Extract the [X, Y] coordinate from the center of the cell holding the provided text.  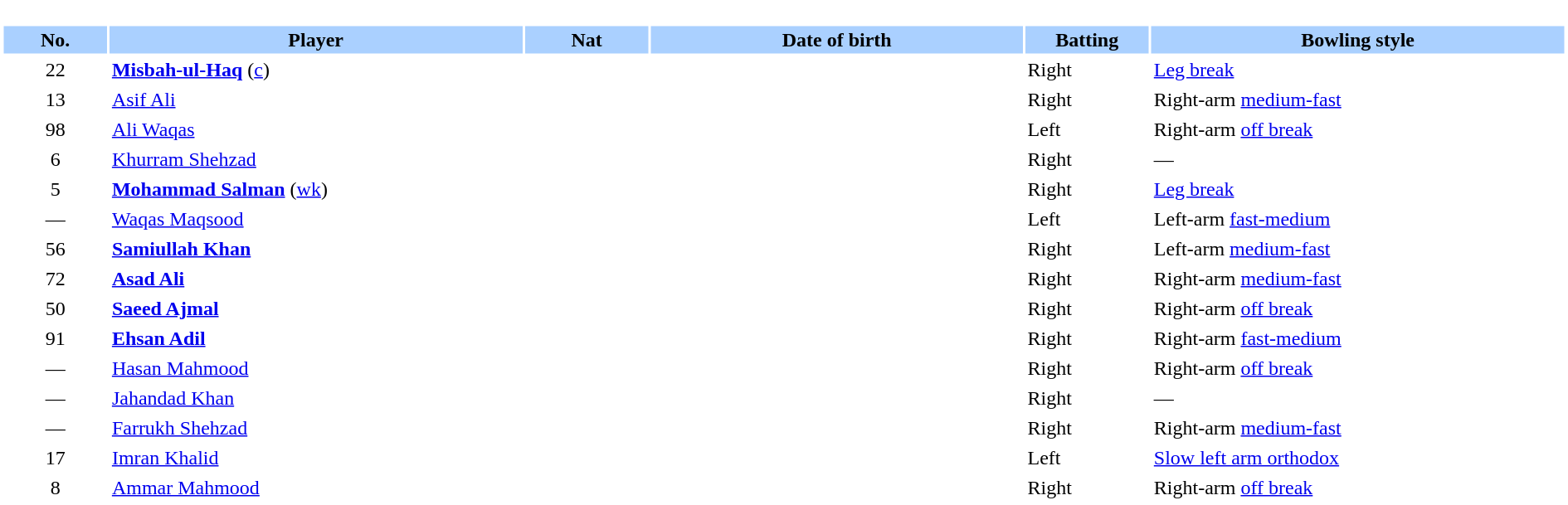
56 [55, 249]
72 [55, 279]
Mohammad Salman (wk) [316, 189]
98 [55, 129]
Slow left arm orthodox [1358, 458]
Right-arm fast-medium [1358, 338]
No. [55, 40]
Player [316, 40]
Misbah-ul-Haq (c) [316, 70]
Batting [1087, 40]
Waqas Maqsood [316, 219]
17 [55, 458]
8 [55, 488]
Asif Ali [316, 100]
Asad Ali [316, 279]
Imran Khalid [316, 458]
Left-arm fast-medium [1358, 219]
Jahandad Khan [316, 398]
22 [55, 70]
50 [55, 308]
Hasan Mahmood [316, 368]
Farrukh Shehzad [316, 428]
Saeed Ajmal [316, 308]
13 [55, 100]
Bowling style [1358, 40]
Samiullah Khan [316, 249]
6 [55, 159]
Ali Waqas [316, 129]
Ammar Mahmood [316, 488]
Nat [586, 40]
Khurram Shehzad [316, 159]
Left-arm medium-fast [1358, 249]
Date of birth [837, 40]
91 [55, 338]
5 [55, 189]
Ehsan Adil [316, 338]
